Find where the given text appears and provide that cell's center as [x, y] coordinate. 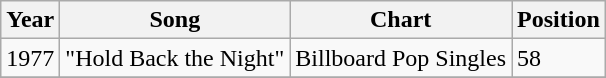
1977 [30, 58]
Year [30, 20]
Song [175, 20]
Billboard Pop Singles [401, 58]
Position [559, 20]
Chart [401, 20]
58 [559, 58]
"Hold Back the Night" [175, 58]
